Pinpoint the cell where the given text exists, returning its (X, Y) midpoint coordinate. 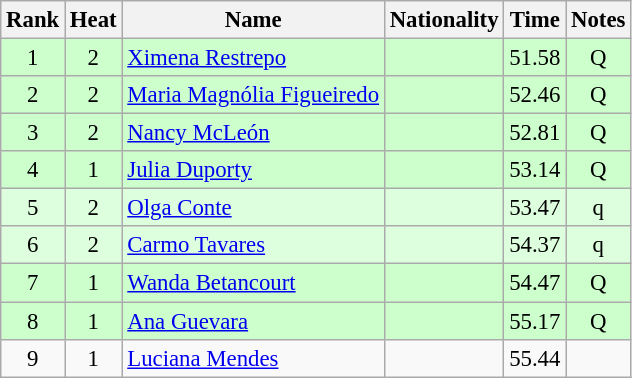
51.58 (535, 58)
52.81 (535, 133)
Julia Duporty (253, 170)
Name (253, 20)
Luciana Mendes (253, 358)
6 (33, 245)
Nationality (444, 20)
55.17 (535, 321)
5 (33, 208)
Carmo Tavares (253, 245)
4 (33, 170)
9 (33, 358)
53.47 (535, 208)
7 (33, 283)
Heat (94, 20)
Olga Conte (253, 208)
Maria Magnólia Figueiredo (253, 95)
54.47 (535, 283)
Wanda Betancourt (253, 283)
53.14 (535, 170)
54.37 (535, 245)
Ximena Restrepo (253, 58)
8 (33, 321)
Nancy McLeón (253, 133)
Time (535, 20)
55.44 (535, 358)
3 (33, 133)
Notes (598, 20)
Ana Guevara (253, 321)
Rank (33, 20)
52.46 (535, 95)
